Search for the cell housing the specified text and yield its [x, y] center coordinate. 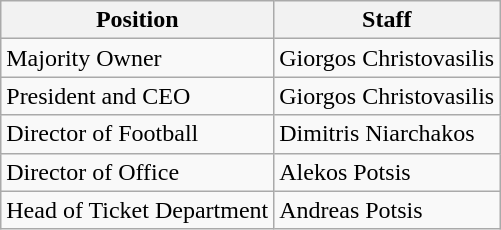
President and CEO [138, 96]
Majority Owner [138, 58]
Director of Office [138, 172]
Alekos Potsis [387, 172]
Andreas Potsis [387, 210]
Position [138, 20]
Dimitris Niarchakos [387, 134]
Director of Football [138, 134]
Head of Ticket Department [138, 210]
Staff [387, 20]
